From the cell containing the given text, extract its center point as (x, y) coordinate. 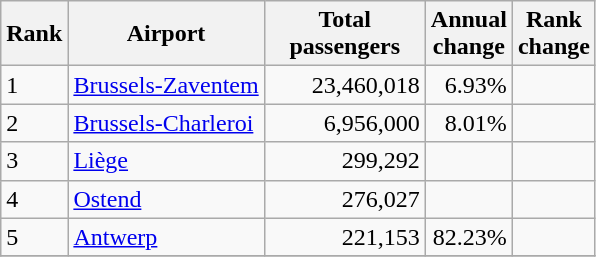
299,292 (344, 161)
2 (34, 123)
6.93% (468, 85)
23,460,018 (344, 85)
1 (34, 85)
6,956,000 (344, 123)
Rank (34, 34)
5 (34, 237)
Brussels-Zaventem (166, 85)
Liège (166, 161)
Rankchange (554, 34)
3 (34, 161)
Annualchange (468, 34)
8.01% (468, 123)
Ostend (166, 199)
221,153 (344, 237)
Brussels-Charleroi (166, 123)
276,027 (344, 199)
Antwerp (166, 237)
Totalpassengers (344, 34)
Airport (166, 34)
82.23% (468, 237)
4 (34, 199)
